Return the [X, Y] coordinate for the center point of the cell that contains the specified text.  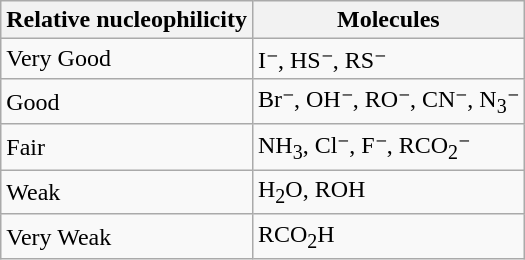
RCO2H [388, 236]
I⁻, HS⁻, RS⁻ [388, 59]
Molecules [388, 20]
NH3, Cl⁻, F⁻, RCO2⁻ [388, 147]
Good [127, 101]
Weak [127, 192]
Very Weak [127, 236]
Fair [127, 147]
Br⁻, OH⁻, RO⁻, CN⁻, N3⁻ [388, 101]
Very Good [127, 59]
Relative nucleophilicity [127, 20]
H2O, ROH [388, 192]
